Capture the cell that displays the provided text and extract its (x, y) central coordinate. 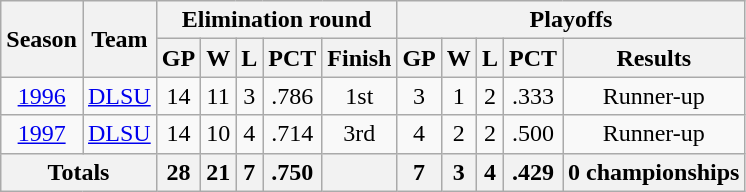
Finish (360, 58)
Results (653, 58)
Totals (78, 172)
Elimination round (276, 20)
.429 (532, 172)
.750 (292, 172)
Playoffs (571, 20)
21 (218, 172)
.500 (532, 134)
Team (119, 39)
1996 (42, 96)
.714 (292, 134)
0 championships (653, 172)
1997 (42, 134)
.786 (292, 96)
Season (42, 39)
28 (178, 172)
10 (218, 134)
11 (218, 96)
3rd (360, 134)
1st (360, 96)
.333 (532, 96)
1 (458, 96)
